Return the [x, y] coordinate for the center point of the cell that contains the specified text.  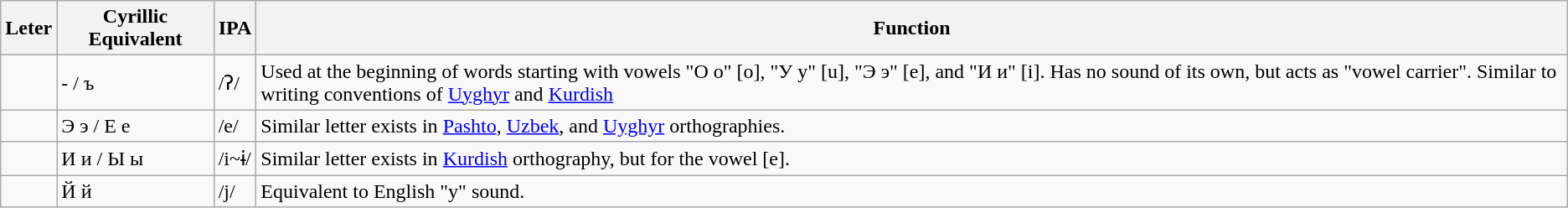
Similar letter exists in Kurdish orthography, but for the vowel [e]. [911, 159]
Leter [28, 29]
/i~ɨ/ [235, 159]
/e/ [235, 126]
Cyrillic Equivalent [136, 29]
И и / Ы ы [136, 159]
Function [911, 29]
Э э / Е е [136, 126]
Й й [136, 190]
- / ъ [136, 82]
Similar letter exists in Pashto, Uzbek, and Uyghyr orthographies. [911, 126]
Equivalent to English "y" sound. [911, 190]
/j/ [235, 190]
/ʔ/ [235, 82]
IPA [235, 29]
